Determine the (X, Y) coordinate at the center of the cell enclosing the given text.  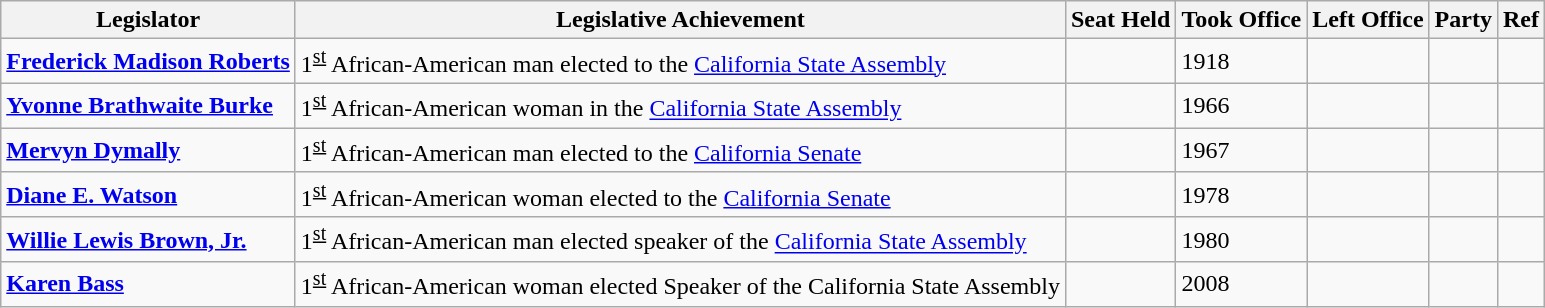
1st African-American woman in the California State Assembly (680, 106)
2008 (1242, 284)
1978 (1242, 194)
Frederick Madison Roberts (148, 62)
Ref (1520, 20)
1st African-American man elected speaker of the California State Assembly (680, 240)
Legislator (148, 20)
Karen Bass (148, 284)
Took Office (1242, 20)
1918 (1242, 62)
1967 (1242, 150)
1966 (1242, 106)
Yvonne Brathwaite Burke (148, 106)
1st African-American woman elected Speaker of the California State Assembly (680, 284)
1st African-American man elected to the California Senate (680, 150)
Left Office (1368, 20)
Party (1463, 20)
Willie Lewis Brown, Jr. (148, 240)
1980 (1242, 240)
1st African-American woman elected to the California Senate (680, 194)
Legislative Achievement (680, 20)
Mervyn Dymally (148, 150)
Diane E. Watson (148, 194)
Seat Held (1120, 20)
1st African-American man elected to the California State Assembly (680, 62)
